From the cell containing the given text, extract its center point as [x, y] coordinate. 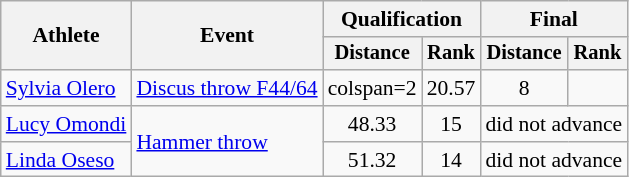
8 [524, 88]
48.33 [372, 124]
Qualification [402, 19]
did not advance [554, 124]
Sylvia Olero [66, 88]
Lucy Omondi [66, 124]
Hammer throw [226, 142]
Event [226, 36]
colspan=2 [372, 88]
15 [452, 124]
Final [554, 19]
Athlete [66, 36]
20.57 [452, 88]
Discus throw F44/64 [226, 88]
